For the text-containing cell, return its midpoint in [X, Y] coordinate format. 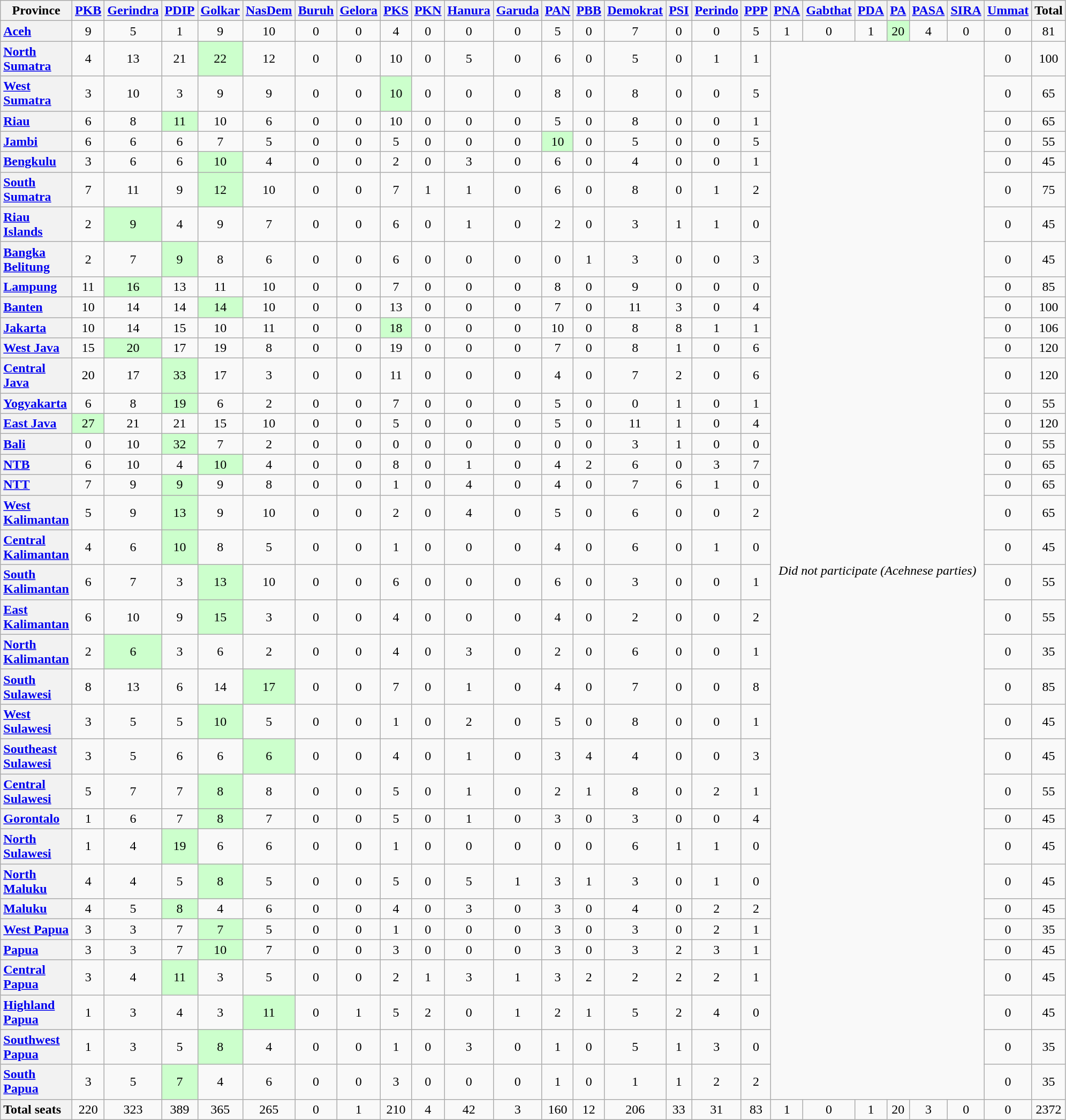
Riau [36, 121]
106 [1049, 327]
Province [36, 11]
389 [180, 1109]
PPP [756, 11]
East Java [36, 424]
SIRA [966, 11]
NasDem [269, 11]
83 [756, 1109]
West Java [36, 348]
PSI [679, 11]
Hanura [469, 11]
PASA [928, 11]
North Sumatra [36, 59]
North Maluku [36, 882]
Garuda [517, 11]
81 [1049, 31]
Southeast Sulawesi [36, 756]
Southwest Papua [36, 1047]
Highland Papua [36, 1012]
22 [220, 59]
West Sumatra [36, 93]
42 [469, 1109]
PKB [88, 11]
160 [558, 1109]
North Kalimantan [36, 651]
Bangka Belitung [36, 259]
31 [716, 1109]
210 [396, 1109]
Gorontalo [36, 819]
Gerindra [133, 11]
Total seats [36, 1109]
18 [396, 327]
PKN [428, 11]
PAN [558, 11]
323 [133, 1109]
Gabthat [829, 11]
Papua [36, 950]
Banten [36, 307]
Maluku [36, 909]
PDA [871, 11]
West Sulawesi [36, 721]
South Sulawesi [36, 687]
Central Kalimantan [36, 547]
Jakarta [36, 327]
2372 [1049, 1109]
PDIP [180, 11]
PKS [396, 11]
Golkar [220, 11]
NTB [36, 464]
North Sulawesi [36, 846]
220 [88, 1109]
265 [269, 1109]
Central Java [36, 376]
Perindo [716, 11]
Total [1049, 11]
Central Sulawesi [36, 791]
PBB [589, 11]
South Papua [36, 1082]
Buruh [316, 11]
Bengkulu [36, 162]
32 [180, 444]
75 [1049, 190]
365 [220, 1109]
Ummat [1008, 11]
Aceh [36, 31]
Gelora [359, 11]
South Sumatra [36, 190]
Bali [36, 444]
Yogyakarta [36, 403]
NTT [36, 485]
Lampung [36, 287]
PA [898, 11]
PNA [787, 11]
West Papua [36, 929]
West Kalimantan [36, 512]
206 [635, 1109]
Central Papua [36, 977]
Demokrat [635, 11]
Did not participate (Acehnese parties) [878, 570]
East Kalimantan [36, 617]
27 [88, 424]
16 [133, 287]
Jambi [36, 141]
South Kalimantan [36, 582]
Riau Islands [36, 224]
